Search for the cell housing the specified text and yield its [X, Y] center coordinate. 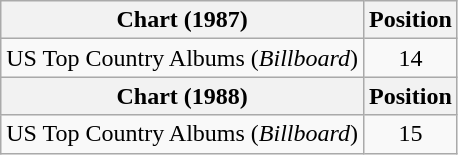
14 [411, 58]
15 [411, 134]
Chart (1988) [182, 96]
Chart (1987) [182, 20]
